Detect which cell encompasses the target text, then output its (X, Y) center coordinate. 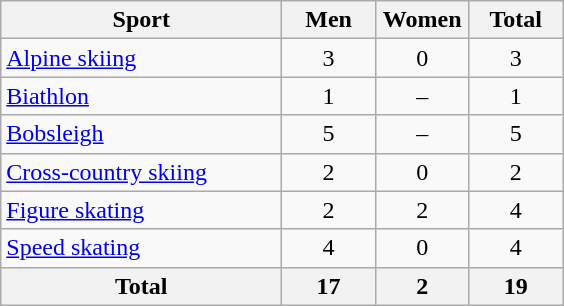
Figure skating (142, 210)
Speed skating (142, 248)
Sport (142, 20)
19 (516, 286)
Alpine skiing (142, 58)
Men (329, 20)
17 (329, 286)
Cross-country skiing (142, 172)
Bobsleigh (142, 134)
Women (422, 20)
Biathlon (142, 96)
